Locate the cell with the specified text and output its [X, Y] center coordinate. 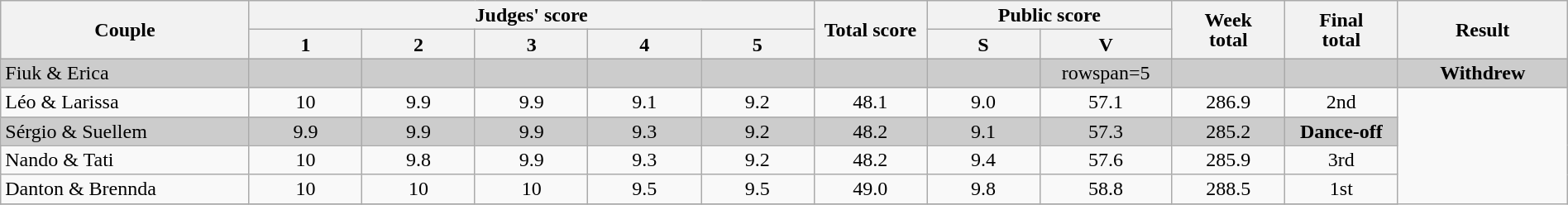
288.5 [1229, 188]
286.9 [1229, 102]
58.8 [1106, 188]
Léo & Larissa [125, 102]
rowspan=5 [1106, 73]
2 [418, 45]
57.3 [1106, 131]
Danton & Brennda [125, 188]
9.0 [984, 102]
48.1 [870, 102]
Public score [1049, 15]
285.9 [1229, 160]
V [1106, 45]
2nd [1341, 102]
1 [306, 45]
57.6 [1106, 160]
Fiuk & Erica [125, 73]
Judges' score [531, 15]
9.4 [984, 160]
Withdrew [1482, 73]
3 [531, 45]
Result [1482, 30]
57.1 [1106, 102]
Nando & Tati [125, 160]
Couple [125, 30]
Dance-off [1341, 131]
285.2 [1229, 131]
Total score [870, 30]
4 [645, 45]
Weektotal [1229, 30]
Finaltotal [1341, 30]
49.0 [870, 188]
S [984, 45]
Sérgio & Suellem [125, 131]
5 [758, 45]
1st [1341, 188]
3rd [1341, 160]
